Detect which cell encompasses the target text, then output its (x, y) center coordinate. 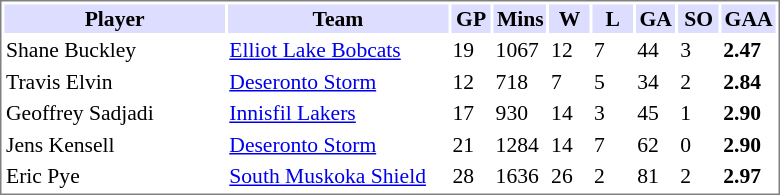
45 (656, 113)
GA (656, 18)
2.84 (749, 82)
W (570, 18)
19 (471, 50)
21 (471, 144)
Mins (520, 18)
26 (570, 176)
1 (699, 113)
Geoffrey Sadjadi (114, 113)
Jens Kensell (114, 144)
1636 (520, 176)
Shane Buckley (114, 50)
28 (471, 176)
5 (613, 82)
44 (656, 50)
GP (471, 18)
2.47 (749, 50)
718 (520, 82)
2.97 (749, 176)
81 (656, 176)
17 (471, 113)
Player (114, 18)
South Muskoka Shield (338, 176)
62 (656, 144)
Elliot Lake Bobcats (338, 50)
1067 (520, 50)
GAA (749, 18)
34 (656, 82)
Team (338, 18)
1284 (520, 144)
Eric Pye (114, 176)
L (613, 18)
0 (699, 144)
930 (520, 113)
Innisfil Lakers (338, 113)
Travis Elvin (114, 82)
SO (699, 18)
